From the cell containing the given text, extract its center point as (X, Y) coordinate. 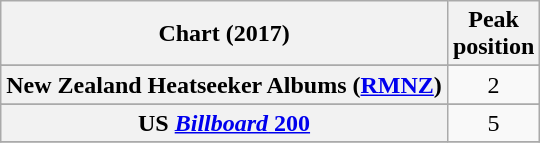
US Billboard 200 (224, 123)
Peak position (493, 34)
5 (493, 123)
New Zealand Heatseeker Albums (RMNZ) (224, 85)
2 (493, 85)
Chart (2017) (224, 34)
